Output the (x, y) coordinate of the center of the cell containing the given text.  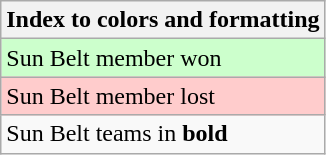
Sun Belt teams in bold (163, 134)
Sun Belt member won (163, 58)
Index to colors and formatting (163, 20)
Sun Belt member lost (163, 96)
